For the text-containing cell, return its midpoint in [x, y] coordinate format. 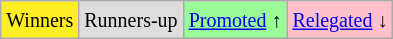
Winners [40, 20]
Promoted ↑ [235, 20]
Relegated ↓ [340, 20]
Runners-up [131, 20]
